Return the [x, y] coordinate for the center point of the cell that contains the specified text.  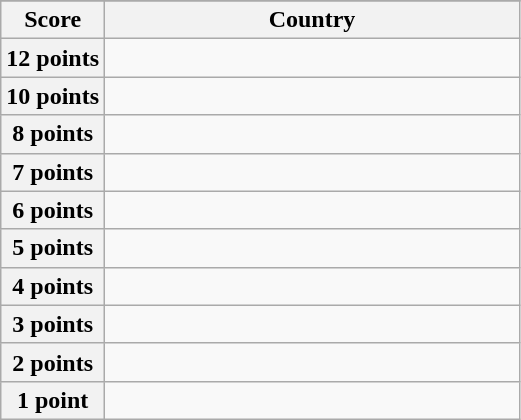
12 points [53, 58]
8 points [53, 134]
Country [312, 20]
10 points [53, 96]
Score [53, 20]
3 points [53, 324]
4 points [53, 286]
6 points [53, 210]
7 points [53, 172]
1 point [53, 400]
5 points [53, 248]
2 points [53, 362]
